Find where the given text appears and provide that cell's center as (x, y) coordinate. 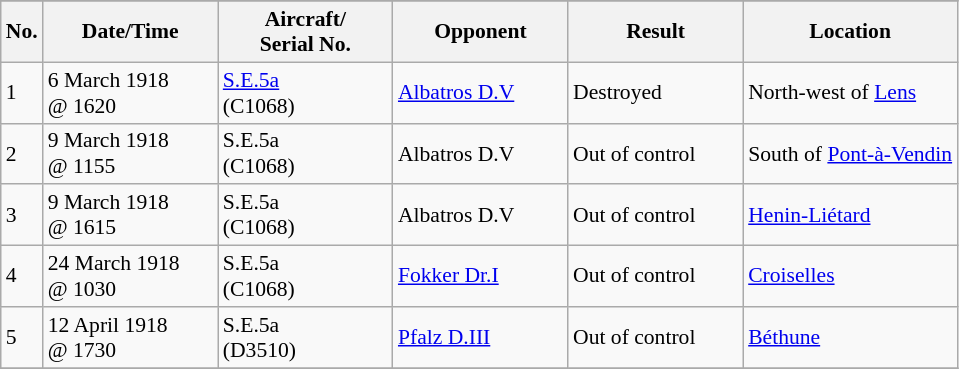
Béthune (850, 338)
3 (22, 216)
Aircraft/Serial No. (306, 32)
4 (22, 276)
No. (22, 32)
S.E.5a(D3510) (306, 338)
North-west of Lens (850, 92)
2 (22, 154)
Opponent (480, 32)
9 March 1918@ 1155 (130, 154)
12 April 1918@ 1730 (130, 338)
5 (22, 338)
Destroyed (656, 92)
Croiselles (850, 276)
1 (22, 92)
Fokker Dr.I (480, 276)
South of Pont-à-Vendin (850, 154)
Date/Time (130, 32)
Henin-Liétard (850, 216)
9 March 1918@ 1615 (130, 216)
24 March 1918@ 1030 (130, 276)
6 March 1918@ 1620 (130, 92)
Result (656, 32)
Location (850, 32)
Pfalz D.III (480, 338)
